Identify which cell holds the provided text, then report its [x, y] central coordinate. 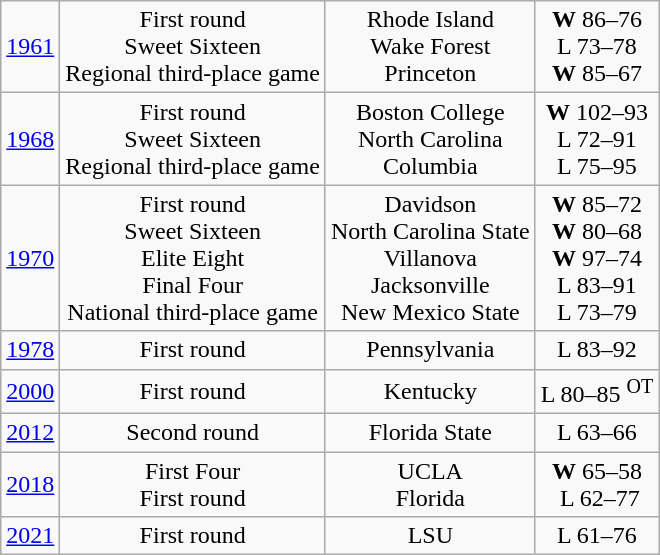
Boston CollegeNorth CarolinaColumbia [430, 139]
1968 [30, 139]
2021 [30, 536]
DavidsonNorth Carolina StateVillanova Jacksonville New Mexico State [430, 258]
2012 [30, 433]
LSU [430, 536]
1970 [30, 258]
Kentucky [430, 392]
1961 [30, 47]
W 86–76L 73–78W 85–67 [597, 47]
First roundSweet SixteenElite EightFinal FourNational third-place game [193, 258]
Rhode IslandWake ForestPrinceton [430, 47]
W 85–72W 80–68W 97–74L 83–91L 73–79 [597, 258]
1978 [30, 350]
Second round [193, 433]
Pennsylvania [430, 350]
W 65–58 L 62–77 [597, 484]
L 83–92 [597, 350]
Florida State [430, 433]
UCLAFlorida [430, 484]
W 102–93L 72–91L 75–95 [597, 139]
First FourFirst round [193, 484]
2000 [30, 392]
L 61–76 [597, 536]
2018 [30, 484]
L 63–66 [597, 433]
L 80–85 OT [597, 392]
